Return the [X, Y] coordinate for the center point of the cell that contains the specified text.  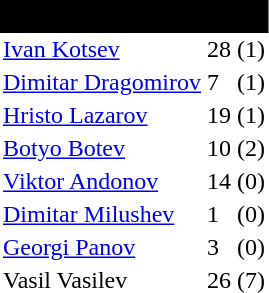
28 [219, 50]
Dimitar Dragomirov [102, 82]
14 [219, 182]
1 [219, 214]
(2) [251, 148]
3 [219, 248]
Dimitar Milushev [102, 214]
Botyo Botev [102, 148]
Georgi Panov [102, 248]
7 [219, 82]
Hristo Lazarov [102, 116]
Midfielders [134, 16]
19 [219, 116]
10 [219, 148]
Ivan Kotsev [102, 50]
Viktor Andonov [102, 182]
